Return (x, y) of the center of cell containing provided text 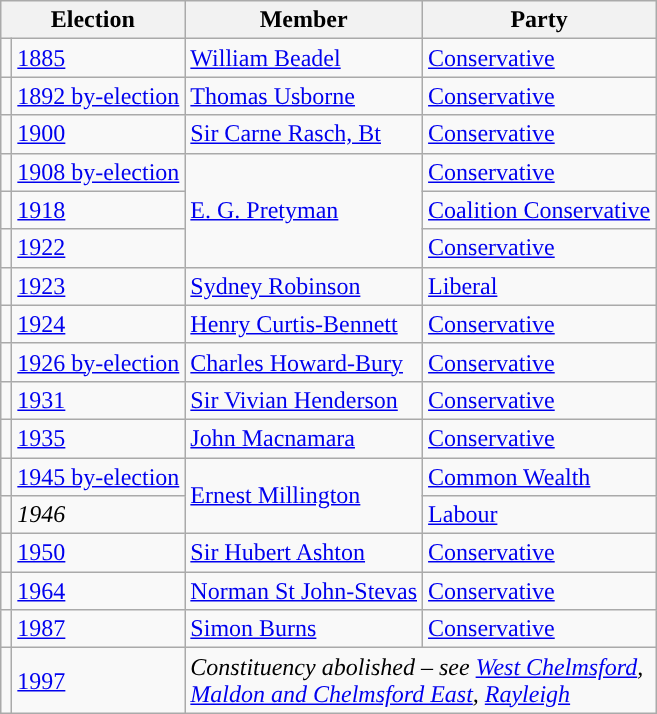
E. G. Pretyman (304, 210)
Member (304, 20)
Ernest Millington (304, 496)
1926 by-election (98, 362)
Simon Burns (304, 629)
1923 (98, 286)
1908 by-election (98, 172)
Election (93, 20)
Thomas Usborne (304, 96)
Coalition Conservative (540, 210)
1964 (98, 591)
Norman St John-Stevas (304, 591)
Liberal (540, 286)
Labour (540, 515)
1900 (98, 134)
Sydney Robinson (304, 286)
Constituency abolished – see West Chelmsford, Maldon and Chelmsford East, Rayleigh (420, 680)
John Macnamara (304, 438)
Common Wealth (540, 477)
Party (540, 20)
1885 (98, 58)
1918 (98, 210)
1987 (98, 629)
Sir Carne Rasch, Bt (304, 134)
1892 by-election (98, 96)
1997 (98, 680)
Sir Vivian Henderson (304, 400)
1945 by-election (98, 477)
Charles Howard-Bury (304, 362)
Henry Curtis-Bennett (304, 324)
1946 (98, 515)
William Beadel (304, 58)
1935 (98, 438)
1950 (98, 553)
1924 (98, 324)
1922 (98, 248)
Sir Hubert Ashton (304, 553)
1931 (98, 400)
